Output the [X, Y] coordinate of the center of the cell containing the given text.  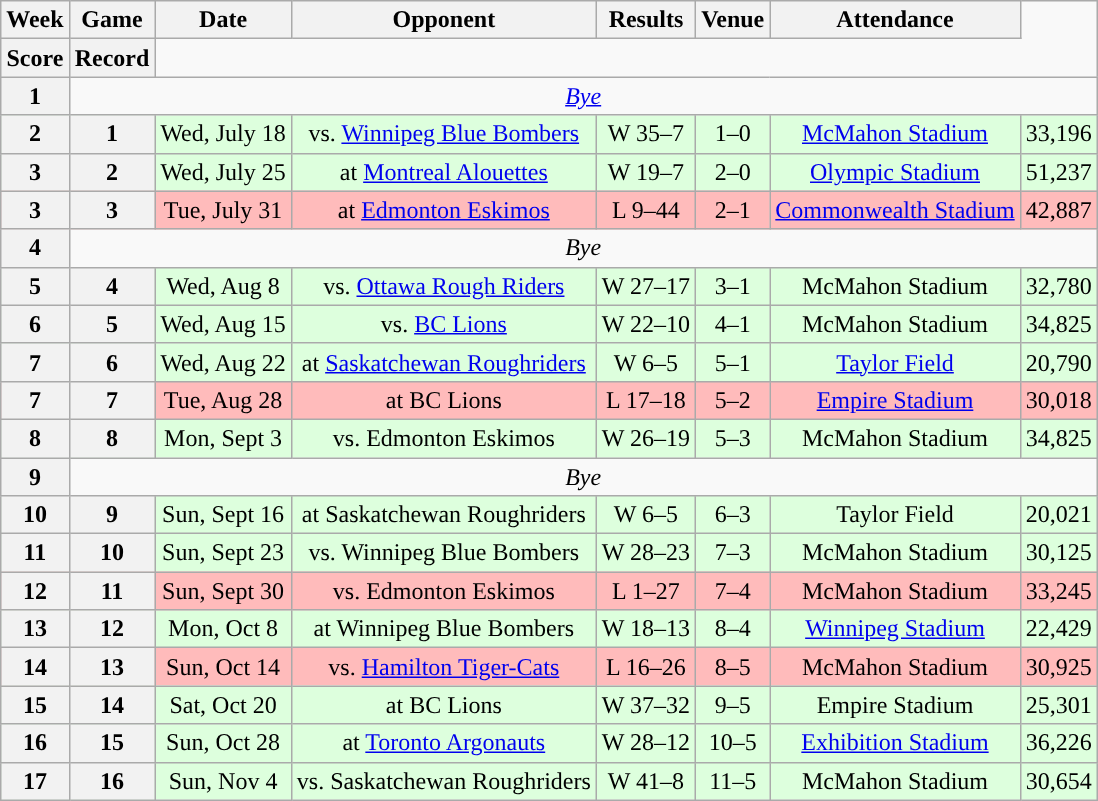
2–0 [733, 172]
L 9–44 [646, 210]
at Montreal Alouettes [444, 172]
W 22–10 [646, 324]
17 [35, 781]
Week [35, 20]
vs. Hamilton Tiger-Cats [444, 667]
Sun, Sept 16 [223, 515]
Score [35, 58]
at Edmonton Eskimos [444, 210]
20,021 [1058, 515]
W 41–8 [646, 781]
9–5 [733, 705]
Date [223, 20]
Record [112, 58]
Wed, Aug 15 [223, 324]
51,237 [1058, 172]
vs. BC Lions [444, 324]
Attendance [895, 20]
vs. Ottawa Rough Riders [444, 286]
Sun, Sept 30 [223, 591]
5–3 [733, 438]
5–2 [733, 400]
30,654 [1058, 781]
Wed, Aug 22 [223, 362]
20,790 [1058, 362]
Sun, Oct 14 [223, 667]
Mon, Sept 3 [223, 438]
Commonwealth Stadium [895, 210]
Results [646, 20]
Wed, Aug 8 [223, 286]
at Winnipeg Blue Bombers [444, 629]
22,429 [1058, 629]
Sun, Oct 28 [223, 743]
W 19–7 [646, 172]
at Toronto Argonauts [444, 743]
Sun, Sept 23 [223, 553]
L 16–26 [646, 667]
Olympic Stadium [895, 172]
Game [112, 20]
1–0 [733, 134]
L 17–18 [646, 400]
2–1 [733, 210]
6–3 [733, 515]
Sun, Nov 4 [223, 781]
25,301 [1058, 705]
Tue, Aug 28 [223, 400]
L 1–27 [646, 591]
Mon, Oct 8 [223, 629]
42,887 [1058, 210]
5–1 [733, 362]
8–4 [733, 629]
W 35–7 [646, 134]
Wed, July 25 [223, 172]
7–3 [733, 553]
30,018 [1058, 400]
4–1 [733, 324]
32,780 [1058, 286]
7–4 [733, 591]
W 18–13 [646, 629]
30,925 [1058, 667]
Exhibition Stadium [895, 743]
30,125 [1058, 553]
W 37–32 [646, 705]
Winnipeg Stadium [895, 629]
W 26–19 [646, 438]
W 27–17 [646, 286]
Opponent [444, 20]
33,245 [1058, 591]
10–5 [733, 743]
Wed, July 18 [223, 134]
Venue [733, 20]
3–1 [733, 286]
Sat, Oct 20 [223, 705]
Tue, July 31 [223, 210]
33,196 [1058, 134]
11–5 [733, 781]
vs. Saskatchewan Roughriders [444, 781]
8–5 [733, 667]
36,226 [1058, 743]
W 28–12 [646, 743]
W 28–23 [646, 553]
